Scan for the cell matching the given text and deliver its (x, y) coordinate at center. 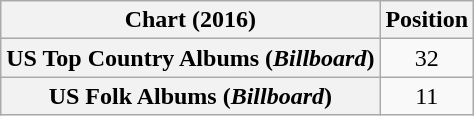
11 (427, 96)
32 (427, 58)
US Top Country Albums (Billboard) (190, 58)
US Folk Albums (Billboard) (190, 96)
Position (427, 20)
Chart (2016) (190, 20)
